Capture the cell that displays the provided text and extract its [X, Y] central coordinate. 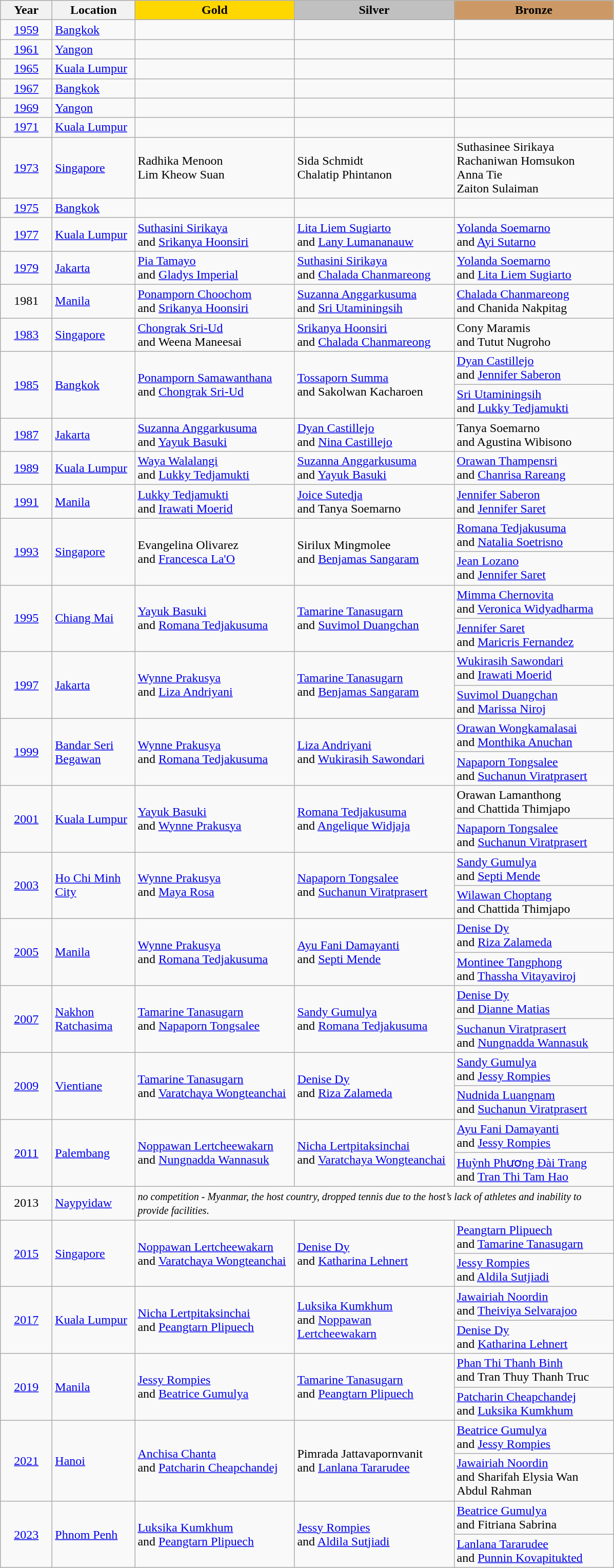
Yayuk Basukiand Wynne Prakusya [214, 818]
Dyan Castillejoand Nina Castillejo [374, 435]
Tamarine Tanasugarn and Peangtarn Plipuech [374, 1387]
Waya Walalangiand Lukky Tedjamukti [214, 468]
no competition - Myanmar, the host country, dropped tennis due to the host’s lack of athletes and inability to provide facilities. [374, 1204]
Wukirasih Sawondariand Irawati Moerid [533, 668]
2015 [27, 1253]
Srikanya Hoonsiriand Chalada Chanmareong [374, 335]
Jessy Rompies and Beatrice Gumulya [214, 1387]
Montinee Tangphongand Thassha Vitayaviroj [533, 969]
Suthasini Sirikayaand Chalada Chanmareong [374, 268]
Wilawan Choptangand Chattida Thimjapo [533, 902]
Sandy Gumulyaand Romana Tedjakusuma [374, 1019]
Cony Maramisand Tutut Nugroho [533, 335]
Jean Lozanoand Jennifer Saret [533, 569]
Jessy Rompies and Aldila Sutjiadi [374, 1534]
2005 [27, 952]
Jawairiah Noordin and Sharifah Elysia Wan Abdul Rahman [533, 1477]
Joice Sutedjaand Tanya Soemarno [374, 502]
Suthasinee SirikayaRachaniwan Homsukon Anna TieZaiton Sulaiman [533, 167]
Beatrice Gumulya and Fitriana Sabrina [533, 1518]
1967 [27, 88]
Lita Liem Sugiartoand Lany Lumananauw [374, 234]
Tanya Soemarnoand Agustina Wibisono [533, 435]
1999 [27, 752]
Location [93, 10]
Phan Thi Thanh Binh and Tran Thuy Thanh Truc [533, 1370]
1973 [27, 167]
Year [27, 10]
1977 [27, 234]
Luksika Kumkhumand Noppawan Lertcheewakarn [374, 1320]
2003 [27, 885]
Bronze [533, 10]
Jennifer Saberonand Jennifer Saret [533, 502]
Noppawan Lertcheewakarnand Varatchaya Wongteanchai [214, 1253]
Romana Tedjakusumaand Natalia Soetrisno [533, 535]
Lanlana Tararudee and Punnin Kovapitukted [533, 1551]
Ponamporn Choochomand Srikanya Hoonsiri [214, 301]
Tamarine Tanasugarnand Varatchaya Wongteanchai [214, 1086]
Nakhon Ratchasima [93, 1019]
Jennifer Saretand Maricris Fernandez [533, 635]
Hanoi [93, 1460]
Ho Chi Minh City [93, 885]
1975 [27, 208]
1993 [27, 552]
Chalada Chanmareongand Chanida Nakpitag [533, 301]
Ayu Fani Damayantiand Jessy Rompies [533, 1136]
1985 [27, 385]
Jawairiah Noordinand Theiviya Selvarajoo [533, 1303]
Vientiane [93, 1086]
Orawan Wongkamalasaiand Monthika Anuchan [533, 735]
1981 [27, 301]
Nudnida Luangnamand Suchanun Viratprasert [533, 1102]
2017 [27, 1320]
Yayuk Basukiand Romana Tedjakusuma [214, 618]
Huỳnh Phương Đài Trangand Tran Thi Tam Hao [533, 1170]
1989 [27, 468]
1965 [27, 69]
Silver [374, 10]
2021 [27, 1460]
Suthasini Sirikayaand Srikanya Hoonsiri [214, 234]
1995 [27, 618]
2019 [27, 1387]
Bandar Seri Begawan [93, 752]
Noppawan Lertcheewakarnand Nungnadda Wannasuk [214, 1153]
1961 [27, 49]
2001 [27, 818]
Anchisa Chanta and Patcharin Cheapchandej [214, 1460]
1991 [27, 502]
1959 [27, 30]
Beatrice Gumulya and Jessy Rompies [533, 1437]
Wynne Prakusyaand Liza Andriyani [214, 685]
1979 [27, 268]
Lukky Tedjamuktiand Irawati Moerid [214, 502]
Nicha Lertpitaksinchaiand Peangtarn Plipuech [214, 1320]
Peangtarn Plipuechand Tamarine Tanasugarn [533, 1237]
Sandy Gumulyaand Jessy Rompies [533, 1069]
Suvimol Duangchanand Marissa Niroj [533, 702]
Sri Utaminingsihand Lukky Tedjamukti [533, 401]
1997 [27, 685]
Orawan Thampensriand Chanrisa Rareang [533, 468]
Palembang [93, 1153]
Suzanna Anggarkusumaand Sri Utaminingsih [374, 301]
Ponamporn Samawanthanaand Chongrak Sri-Ud [214, 385]
Chiang Mai [93, 618]
Denise Dyand Dianne Matias [533, 1003]
Dyan Castillejoand Jennifer Saberon [533, 368]
Luksika Kumkhum and Peangtarn Plipuech [214, 1534]
Phnom Penh [93, 1534]
Sirilux Mingmoleeand Benjamas Sangaram [374, 552]
Pimrada Jattavapornvanit and Lanlana Tararudee [374, 1460]
Tamarine Tanasugarnand Napaporn Tongsalee [214, 1019]
2013 [27, 1204]
1987 [27, 435]
Tossaporn Summaand Sakolwan Kacharoen [374, 385]
Ayu Fani Damayantiand Septi Mende [374, 952]
1969 [27, 108]
Sida Schmidt Chalatip Phintanon [374, 167]
Naypyidaw [93, 1204]
Patcharin Cheapchandej and Luksika Kumkhum [533, 1404]
Orawan Lamanthongand Chattida Thimjapo [533, 801]
2007 [27, 1019]
Liza Andriyaniand Wukirasih Sawondari [374, 752]
Chongrak Sri-Udand Weena Maneesai [214, 335]
2023 [27, 1534]
1971 [27, 127]
1983 [27, 335]
Radhika Menoon Lim Kheow Suan [214, 167]
Wynne Prakusyaand Maya Rosa [214, 885]
Suchanun Viratprasertand Nungnadda Wannasuk [533, 1035]
Yolanda Soemarnoand Ayi Sutarno [533, 234]
Mimma Chernovitaand Veronica Widyadharma [533, 601]
Nicha Lertpitaksinchai and Varatchaya Wongteanchai [374, 1153]
Romana Tedjakusumaand Angelique Widjaja [374, 818]
Pia Tamayoand Gladys Imperial [214, 268]
2011 [27, 1153]
Gold [214, 10]
Tamarine Tanasugarnand Suvimol Duangchan [374, 618]
Jessy Rompiesand Aldila Sutjiadi [533, 1270]
Sandy Gumulyaand Septi Mende [533, 868]
Evangelina Olivarezand Francesca La'O [214, 552]
Tamarine Tanasugarnand Benjamas Sangaram [374, 685]
2009 [27, 1086]
Yolanda Soemarnoand Lita Liem Sugiarto [533, 268]
